Locate the cell with the specified text and output its (X, Y) center coordinate. 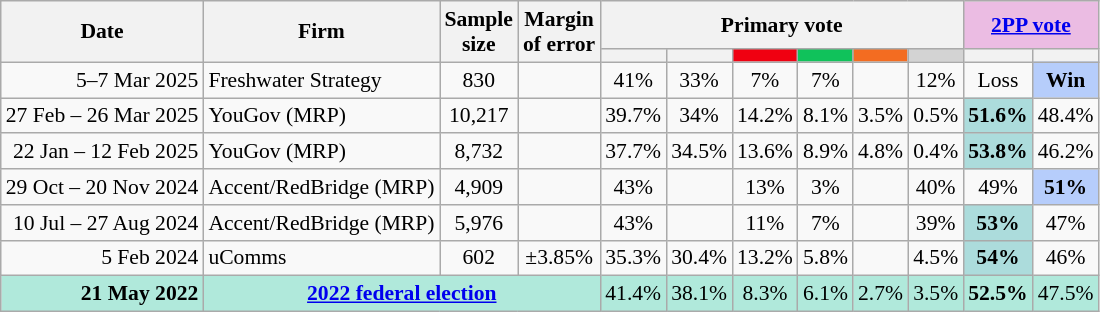
11% (765, 223)
8.1% (826, 116)
47% (1066, 223)
46.2% (1066, 152)
6.1% (826, 294)
830 (479, 80)
Freshwater Strategy (321, 80)
4,909 (479, 187)
5–7 Mar 2025 (102, 80)
39.7% (633, 116)
Loss (998, 80)
0.4% (936, 152)
Firm (321, 32)
34% (699, 116)
10,217 (479, 116)
41.4% (633, 294)
52.5% (998, 294)
13.6% (765, 152)
Date (102, 32)
12% (936, 80)
21 May 2022 (102, 294)
33% (699, 80)
51.6% (998, 116)
29 Oct – 20 Nov 2024 (102, 187)
2.7% (880, 294)
10 Jul – 27 Aug 2024 (102, 223)
5,976 (479, 223)
38.1% (699, 294)
30.4% (699, 258)
602 (479, 258)
uComms (321, 258)
4.8% (880, 152)
3% (826, 187)
5 Feb 2024 (102, 258)
35.3% (633, 258)
4.5% (936, 258)
48.4% (1066, 116)
53.8% (998, 152)
8.9% (826, 152)
22 Jan – 12 Feb 2025 (102, 152)
Samplesize (479, 32)
40% (936, 187)
2PP vote (1030, 25)
Marginof error (559, 32)
13% (765, 187)
54% (998, 258)
49% (998, 187)
34.5% (699, 152)
41% (633, 80)
±3.85% (559, 258)
27 Feb – 26 Mar 2025 (102, 116)
46% (1066, 258)
8,732 (479, 152)
5.8% (826, 258)
39% (936, 223)
47.5% (1066, 294)
Win (1066, 80)
13.2% (765, 258)
Primary vote (782, 25)
37.7% (633, 152)
8.3% (765, 294)
0.5% (936, 116)
51% (1066, 187)
14.2% (765, 116)
2022 federal election (402, 294)
53% (998, 223)
